Determine the [x, y] coordinate at the center of the cell enclosing the given text.  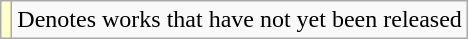
Denotes works that have not yet been released [240, 20]
